Output the (x, y) coordinate of the center of the cell containing the given text.  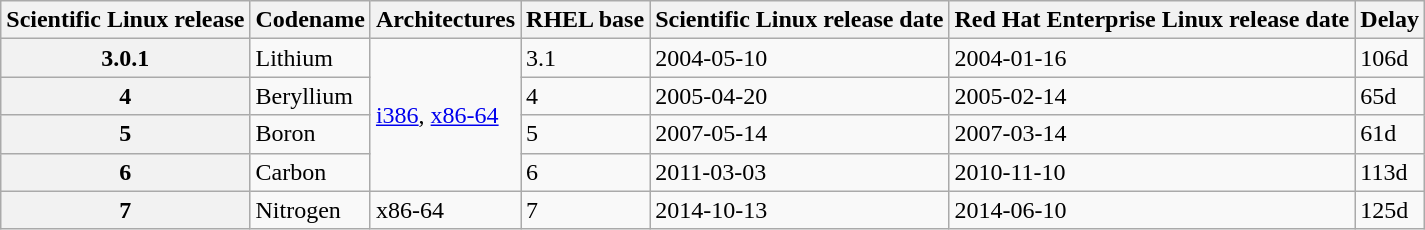
2011-03-03 (800, 172)
61d (1390, 134)
Carbon (310, 172)
2007-05-14 (800, 134)
Red Hat Enterprise Linux release date (1152, 20)
Codename (310, 20)
Boron (310, 134)
3.1 (586, 58)
Scientific Linux release (126, 20)
Nitrogen (310, 210)
106d (1390, 58)
2010-11-10 (1152, 172)
Scientific Linux release date (800, 20)
125d (1390, 210)
Beryllium (310, 96)
2005-04-20 (800, 96)
Lithium (310, 58)
113d (1390, 172)
RHEL base (586, 20)
Delay (1390, 20)
2014-06-10 (1152, 210)
65d (1390, 96)
3.0.1 (126, 58)
2014-10-13 (800, 210)
2005-02-14 (1152, 96)
i386, x86-64 (445, 115)
2004-01-16 (1152, 58)
2004-05-10 (800, 58)
2007-03-14 (1152, 134)
x86-64 (445, 210)
Architectures (445, 20)
